From the cell containing the given text, extract its center point as [X, Y] coordinate. 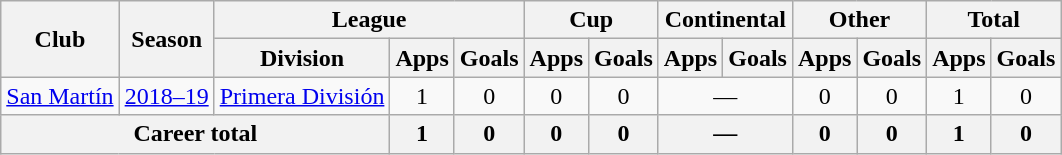
Primera División [302, 96]
League [369, 20]
Division [302, 58]
Cup [591, 20]
Continental [725, 20]
San Martín [60, 96]
Career total [196, 134]
Other [859, 20]
Total [994, 20]
2018–19 [166, 96]
Season [166, 39]
Club [60, 39]
